Search for the cell housing the specified text and yield its (X, Y) center coordinate. 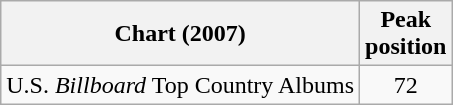
72 (406, 85)
Peakposition (406, 34)
Chart (2007) (180, 34)
U.S. Billboard Top Country Albums (180, 85)
